Output the (X, Y) coordinate of the center of the cell containing the given text.  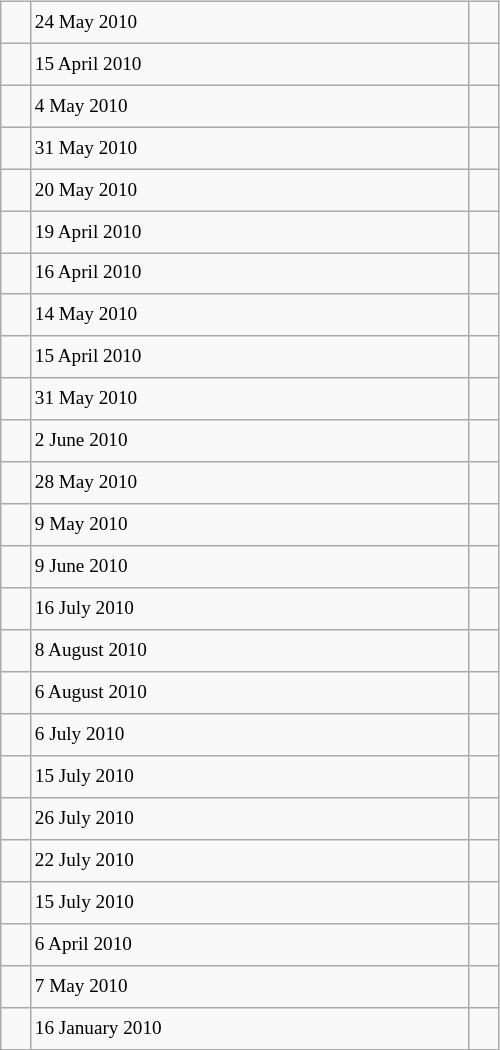
2 June 2010 (250, 441)
16 January 2010 (250, 1028)
16 April 2010 (250, 274)
14 May 2010 (250, 315)
9 June 2010 (250, 567)
7 May 2010 (250, 986)
6 April 2010 (250, 944)
9 May 2010 (250, 525)
19 April 2010 (250, 232)
16 July 2010 (250, 609)
28 May 2010 (250, 483)
22 July 2010 (250, 861)
6 July 2010 (250, 735)
26 July 2010 (250, 819)
20 May 2010 (250, 190)
24 May 2010 (250, 22)
4 May 2010 (250, 106)
6 August 2010 (250, 693)
8 August 2010 (250, 651)
